Provide the [X, Y] coordinate of the cell's center where the given text is located.  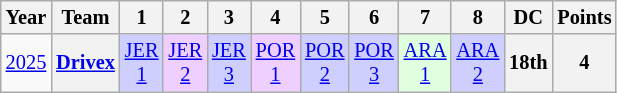
1 [142, 17]
JER3 [229, 63]
Team [86, 17]
6 [374, 17]
3 [229, 17]
JER1 [142, 63]
18th [528, 63]
2 [185, 17]
Drivex [86, 63]
Points [584, 17]
POR1 [276, 63]
2025 [26, 63]
POR2 [324, 63]
ARA2 [478, 63]
Year [26, 17]
DC [528, 17]
7 [426, 17]
ARA1 [426, 63]
JER2 [185, 63]
8 [478, 17]
5 [324, 17]
POR3 [374, 63]
